Identify which cell holds the provided text, then report its (x, y) central coordinate. 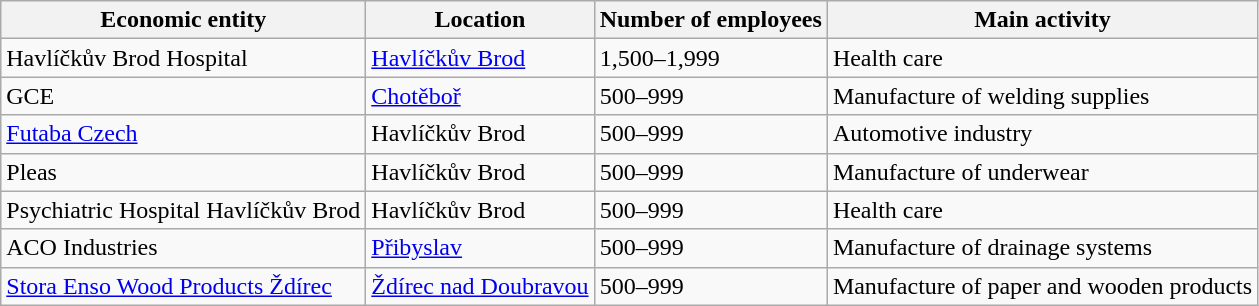
Přibyslav (480, 248)
Manufacture of drainage systems (1042, 248)
Economic entity (184, 20)
Ždírec nad Doubravou (480, 286)
GCE (184, 96)
Futaba Czech (184, 134)
Location (480, 20)
Havlíčkův Brod Hospital (184, 58)
Number of employees (710, 20)
Manufacture of welding supplies (1042, 96)
1,500–1,999 (710, 58)
Psychiatric Hospital Havlíčkův Brod (184, 210)
Chotěboř (480, 96)
Manufacture of paper and wooden products (1042, 286)
Manufacture of underwear (1042, 172)
Main activity (1042, 20)
ACO Industries (184, 248)
Pleas (184, 172)
Automotive industry (1042, 134)
Stora Enso Wood Products Ždírec (184, 286)
